Pinpoint the cell where the given text exists, returning its [X, Y] midpoint coordinate. 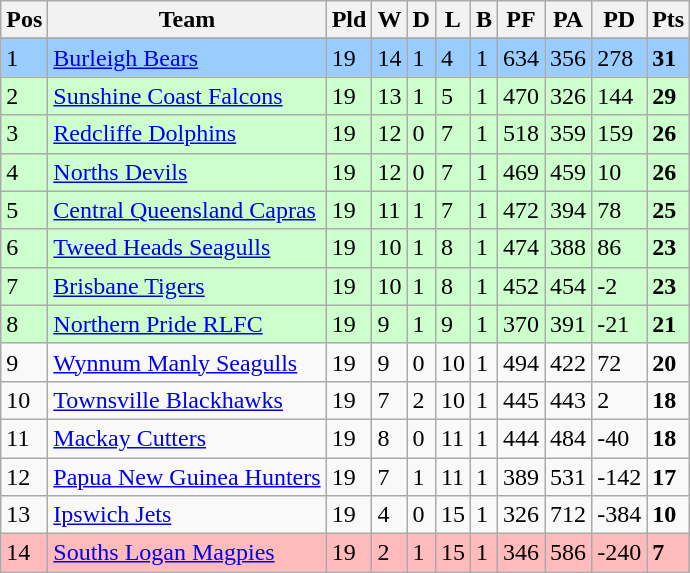
Ipswich Jets [187, 515]
459 [568, 172]
72 [620, 362]
Team [187, 20]
W [390, 20]
-40 [620, 438]
-2 [620, 286]
356 [568, 58]
Norths Devils [187, 172]
31 [668, 58]
394 [568, 210]
Papua New Guinea Hunters [187, 477]
Mackay Cutters [187, 438]
454 [568, 286]
Tweed Heads Seagulls [187, 248]
494 [520, 362]
PF [520, 20]
422 [568, 362]
278 [620, 58]
445 [520, 400]
PD [620, 20]
Brisbane Tigers [187, 286]
Pts [668, 20]
29 [668, 96]
-240 [620, 553]
6 [24, 248]
25 [668, 210]
Townsville Blackhawks [187, 400]
Pos [24, 20]
474 [520, 248]
531 [568, 477]
20 [668, 362]
-21 [620, 324]
B [484, 20]
86 [620, 248]
78 [620, 210]
586 [568, 553]
Burleigh Bears [187, 58]
484 [568, 438]
443 [568, 400]
518 [520, 134]
-384 [620, 515]
Wynnum Manly Seagulls [187, 362]
Pld [349, 20]
389 [520, 477]
159 [620, 134]
712 [568, 515]
17 [668, 477]
144 [620, 96]
391 [568, 324]
L [452, 20]
Redcliffe Dolphins [187, 134]
470 [520, 96]
388 [568, 248]
444 [520, 438]
D [421, 20]
Sunshine Coast Falcons [187, 96]
PA [568, 20]
Northern Pride RLFC [187, 324]
21 [668, 324]
Central Queensland Capras [187, 210]
469 [520, 172]
359 [568, 134]
472 [520, 210]
452 [520, 286]
3 [24, 134]
634 [520, 58]
370 [520, 324]
Souths Logan Magpies [187, 553]
-142 [620, 477]
346 [520, 553]
